Return the (x, y) coordinate for the center point of the cell that contains the specified text.  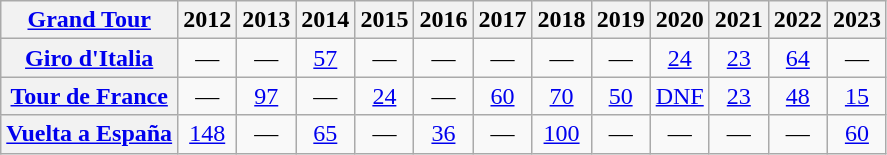
2021 (738, 20)
64 (798, 58)
100 (562, 134)
97 (266, 96)
65 (326, 134)
2022 (798, 20)
15 (856, 96)
Vuelta a España (90, 134)
2013 (266, 20)
2023 (856, 20)
2016 (444, 20)
50 (620, 96)
Giro d'Italia (90, 58)
Tour de France (90, 96)
2019 (620, 20)
2017 (502, 20)
48 (798, 96)
148 (208, 134)
2012 (208, 20)
2018 (562, 20)
2015 (384, 20)
DNF (680, 96)
2020 (680, 20)
36 (444, 134)
70 (562, 96)
Grand Tour (90, 20)
57 (326, 58)
2014 (326, 20)
